Extract the [X, Y] coordinate from the center of the cell holding the provided text.  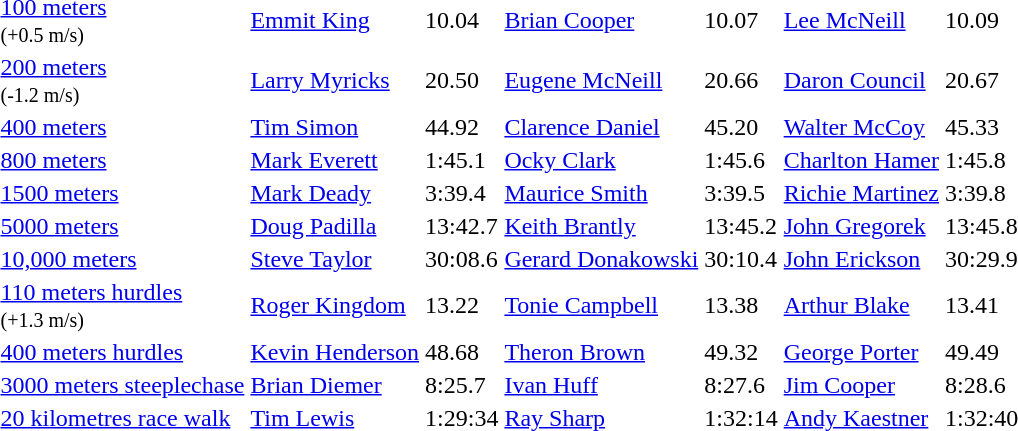
Arthur Blake [861, 306]
Steve Taylor [335, 259]
13.22 [462, 306]
3:39.4 [462, 193]
Tonie Campbell [602, 306]
Daron Council [861, 80]
45.20 [741, 127]
Gerard Donakowski [602, 259]
Keith Brantly [602, 226]
44.92 [462, 127]
3:39.5 [741, 193]
Mark Everett [335, 160]
Mark Deady [335, 193]
Walter McCoy [861, 127]
Jim Cooper [861, 385]
49.32 [741, 352]
30:10.4 [741, 259]
Ivan Huff [602, 385]
13.38 [741, 306]
Charlton Hamer [861, 160]
1:45.6 [741, 160]
Larry Myricks [335, 80]
13:42.7 [462, 226]
8:25.7 [462, 385]
Eugene McNeill [602, 80]
48.68 [462, 352]
30:08.6 [462, 259]
20.50 [462, 80]
1:45.1 [462, 160]
20.66 [741, 80]
Theron Brown [602, 352]
Ocky Clark [602, 160]
John Erickson [861, 259]
Kevin Henderson [335, 352]
8:27.6 [741, 385]
Richie Martinez [861, 193]
George Porter [861, 352]
Brian Diemer [335, 385]
Maurice Smith [602, 193]
Roger Kingdom [335, 306]
Doug Padilla [335, 226]
13:45.2 [741, 226]
Clarence Daniel [602, 127]
Tim Simon [335, 127]
John Gregorek [861, 226]
